From the cell containing the given text, extract its center point as [x, y] coordinate. 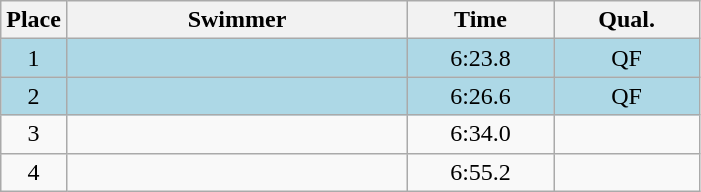
Swimmer [236, 20]
4 [34, 172]
1 [34, 58]
2 [34, 96]
Qual. [627, 20]
Time [481, 20]
6:34.0 [481, 134]
3 [34, 134]
6:23.8 [481, 58]
6:55.2 [481, 172]
Place [34, 20]
6:26.6 [481, 96]
